Return [x, y] of the center of cell containing provided text 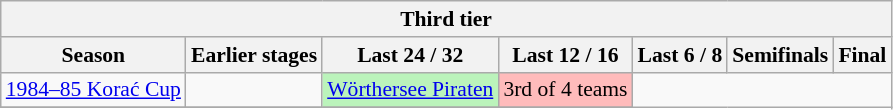
Wörthersee Piraten [410, 90]
1984–85 Korać Cup [94, 90]
Final [862, 55]
Last 6 / 8 [680, 55]
Semifinals [780, 55]
Last 12 / 16 [565, 55]
Third tier [446, 19]
3rd of 4 teams [565, 90]
Season [94, 55]
Earlier stages [254, 55]
Last 24 / 32 [410, 55]
